Extract the [X, Y] coordinate from the center of the cell holding the provided text.  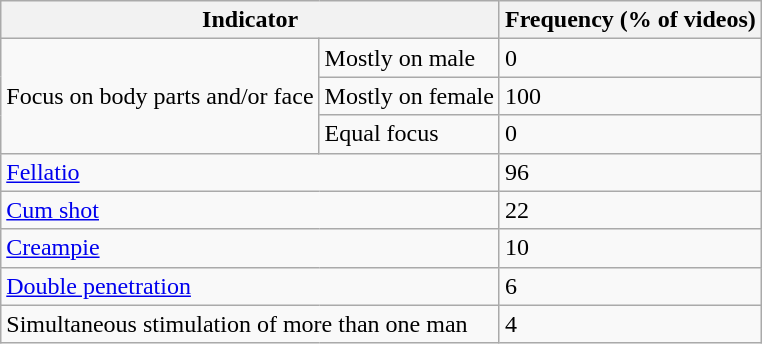
6 [630, 286]
Mostly on female [409, 96]
Cum shot [250, 210]
Focus on body parts and/or face [160, 96]
Equal focus [409, 134]
Fellatio [250, 172]
Double penetration [250, 286]
Simultaneous stimulation of more than one man [250, 324]
Mostly on male [409, 58]
10 [630, 248]
22 [630, 210]
4 [630, 324]
Indicator [250, 20]
100 [630, 96]
Frequency (% of videos) [630, 20]
Creampie [250, 248]
96 [630, 172]
